Pinpoint the cell where the given text exists, returning its [X, Y] midpoint coordinate. 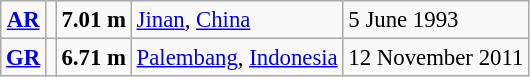
6.71 m [94, 58]
Jinan, China [237, 20]
Palembang, Indonesia [237, 58]
AR [24, 20]
GR [24, 58]
12 November 2011 [436, 58]
5 June 1993 [436, 20]
7.01 m [94, 20]
